Capture the cell that displays the provided text and extract its (X, Y) central coordinate. 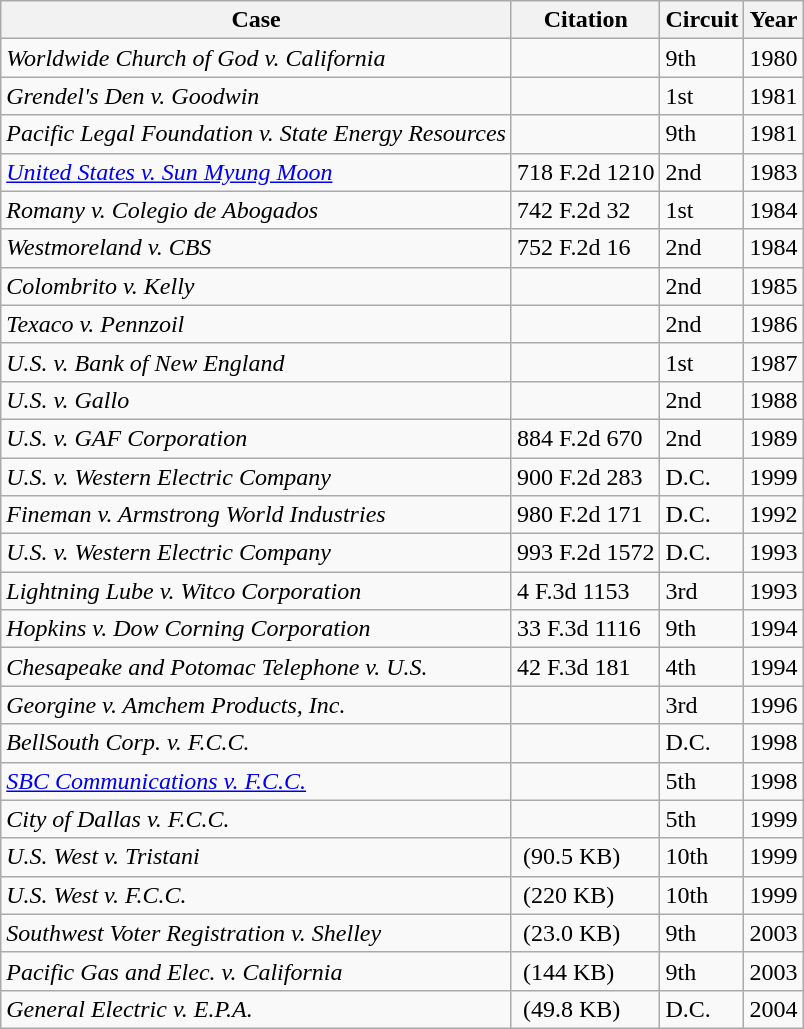
Colombrito v. Kelly (256, 286)
Romany v. Colegio de Abogados (256, 210)
1986 (774, 324)
Pacific Legal Foundation v. State Energy Resources (256, 134)
Fineman v. Armstrong World Industries (256, 515)
Lightning Lube v. Witco Corporation (256, 591)
1989 (774, 438)
United States v. Sun Myung Moon (256, 172)
Circuit (702, 20)
Hopkins v. Dow Corning Corporation (256, 629)
993 F.2d 1572 (585, 553)
718 F.2d 1210 (585, 172)
Chesapeake and Potomac Telephone v. U.S. (256, 667)
4 F.3d 1153 (585, 591)
1980 (774, 58)
42 F.3d 181 (585, 667)
1985 (774, 286)
(90.5 KB) (585, 857)
Georgine v. Amchem Products, Inc. (256, 705)
1992 (774, 515)
(144 KB) (585, 971)
Worldwide Church of God v. California (256, 58)
2004 (774, 1009)
1987 (774, 362)
752 F.2d 16 (585, 248)
U.S. v. Bank of New England (256, 362)
U.S. West v. F.C.C. (256, 895)
1988 (774, 400)
900 F.2d 283 (585, 477)
980 F.2d 171 (585, 515)
(49.8 KB) (585, 1009)
City of Dallas v. F.C.C. (256, 819)
4th (702, 667)
(220 KB) (585, 895)
BellSouth Corp. v. F.C.C. (256, 743)
SBC Communications v. F.C.C. (256, 781)
U.S. v. Gallo (256, 400)
884 F.2d 670 (585, 438)
U.S. v. GAF Corporation (256, 438)
Case (256, 20)
33 F.3d 1116 (585, 629)
1996 (774, 705)
Year (774, 20)
Grendel's Den v. Goodwin (256, 96)
Pacific Gas and Elec. v. California (256, 971)
742 F.2d 32 (585, 210)
Citation (585, 20)
(23.0 KB) (585, 933)
Southwest Voter Registration v. Shelley (256, 933)
Texaco v. Pennzoil (256, 324)
U.S. West v. Tristani (256, 857)
1983 (774, 172)
General Electric v. E.P.A. (256, 1009)
Westmoreland v. CBS (256, 248)
